Search for the cell housing the specified text and yield its [x, y] center coordinate. 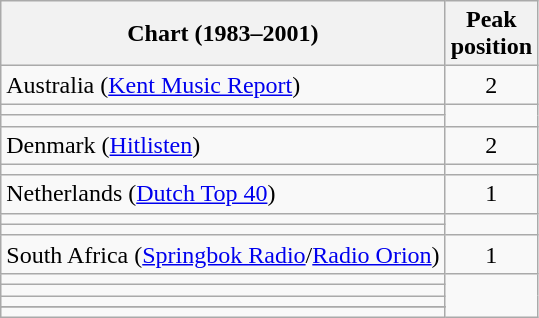
Denmark (Hitlisten) [223, 145]
Australia (Kent Music Report) [223, 85]
Peakposition [491, 34]
Netherlands (Dutch Top 40) [223, 194]
South Africa (Springbok Radio/Radio Orion) [223, 254]
Chart (1983–2001) [223, 34]
